Return [x, y] of the center of cell containing provided text 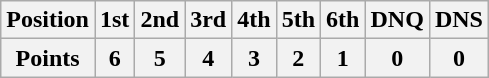
3rd [208, 20]
5 [160, 58]
Points [48, 58]
5th [298, 20]
1 [343, 58]
3 [254, 58]
6th [343, 20]
Position [48, 20]
2nd [160, 20]
2 [298, 58]
1st [114, 20]
DNQ [397, 20]
4th [254, 20]
4 [208, 58]
DNS [458, 20]
6 [114, 58]
